From the cell containing the given text, extract its center point as (X, Y) coordinate. 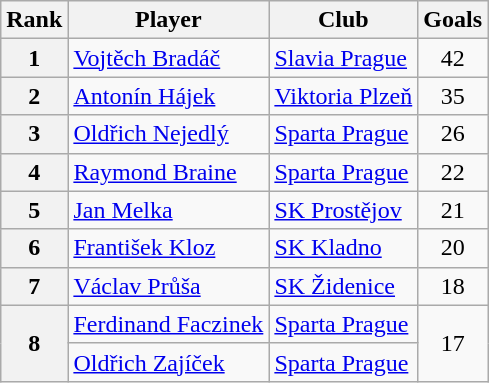
Player (168, 20)
8 (34, 343)
2 (34, 96)
22 (453, 172)
21 (453, 210)
Vojtěch Bradáč (168, 58)
SK Prostějov (344, 210)
Oldřich Nejedlý (168, 134)
Rank (34, 20)
Raymond Braine (168, 172)
Ferdinand Faczinek (168, 324)
Viktoria Plzeň (344, 96)
3 (34, 134)
5 (34, 210)
6 (34, 248)
František Kloz (168, 248)
17 (453, 343)
20 (453, 248)
35 (453, 96)
26 (453, 134)
42 (453, 58)
Slavia Prague (344, 58)
SK Židenice (344, 286)
Club (344, 20)
SK Kladno (344, 248)
Antonín Hájek (168, 96)
1 (34, 58)
Václav Průša (168, 286)
Oldřich Zajíček (168, 362)
4 (34, 172)
18 (453, 286)
Goals (453, 20)
7 (34, 286)
Jan Melka (168, 210)
